Scan for the cell matching the given text and deliver its [x, y] coordinate at center. 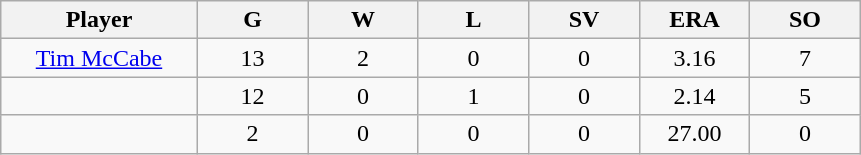
1 [474, 96]
G [252, 20]
SV [584, 20]
L [474, 20]
SO [806, 20]
5 [806, 96]
13 [252, 58]
12 [252, 96]
W [364, 20]
27.00 [694, 134]
3.16 [694, 58]
Tim McCabe [99, 58]
Player [99, 20]
2.14 [694, 96]
7 [806, 58]
ERA [694, 20]
